Search for the cell housing the specified text and yield its [x, y] center coordinate. 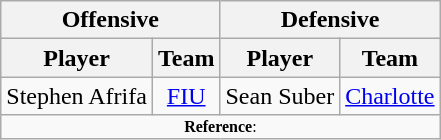
Sean Suber [280, 96]
FIU [186, 96]
Defensive [330, 20]
Charlotte [390, 96]
Offensive [110, 20]
Reference: [220, 127]
Stephen Afrifa [77, 96]
